Pinpoint the cell where the given text exists, returning its [x, y] midpoint coordinate. 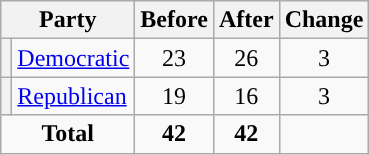
Democratic [74, 58]
After [246, 20]
Total [68, 134]
16 [246, 96]
Party [68, 20]
26 [246, 58]
Before [174, 20]
19 [174, 96]
Change [324, 20]
Republican [74, 96]
23 [174, 58]
